Return the [X, Y] coordinate for the center point of the cell that contains the specified text.  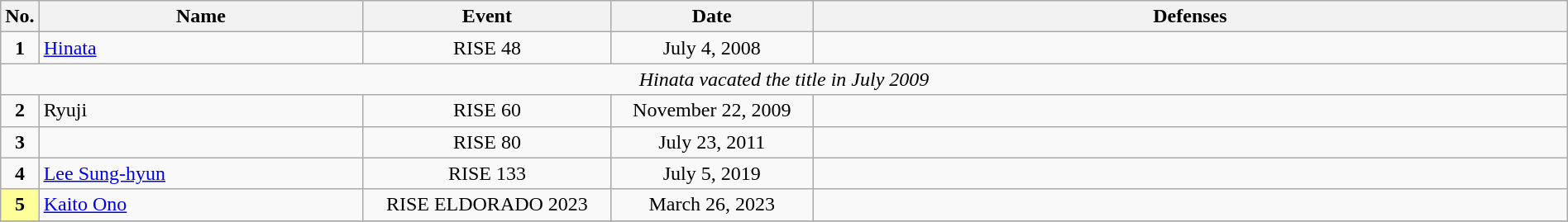
4 [20, 173]
July 23, 2011 [712, 142]
RISE 80 [487, 142]
Defenses [1191, 17]
March 26, 2023 [712, 205]
Hinata vacated the title in July 2009 [784, 79]
July 4, 2008 [712, 48]
3 [20, 142]
Event [487, 17]
1 [20, 48]
Ryuji [201, 111]
Hinata [201, 48]
2 [20, 111]
Kaito Ono [201, 205]
No. [20, 17]
Lee Sung-hyun [201, 173]
Name [201, 17]
RISE 60 [487, 111]
July 5, 2019 [712, 173]
RISE 48 [487, 48]
Date [712, 17]
November 22, 2009 [712, 111]
5 [20, 205]
RISE 133 [487, 173]
RISE ELDORADO 2023 [487, 205]
